From the cell containing the given text, extract its center point as (x, y) coordinate. 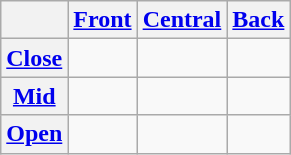
Front (102, 20)
Back (258, 20)
Mid (34, 96)
Close (34, 58)
Open (34, 134)
Central (182, 20)
